Scan for the cell matching the given text and deliver its [x, y] coordinate at center. 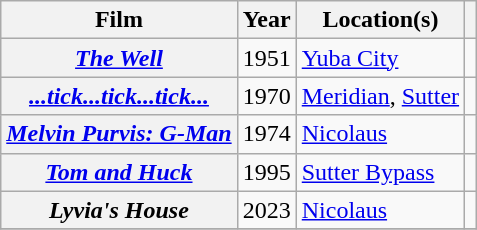
The Well [119, 58]
Year [266, 20]
Yuba City [380, 58]
1951 [266, 58]
Location(s) [380, 20]
Lyvia's House [119, 210]
Tom and Huck [119, 172]
1974 [266, 134]
2023 [266, 210]
1970 [266, 96]
...tick...tick...tick... [119, 96]
Sutter Bypass [380, 172]
Meridian, Sutter [380, 96]
Film [119, 20]
1995 [266, 172]
Melvin Purvis: G-Man [119, 134]
